Provide the (X, Y) coordinate of the cell's center where the given text is located.  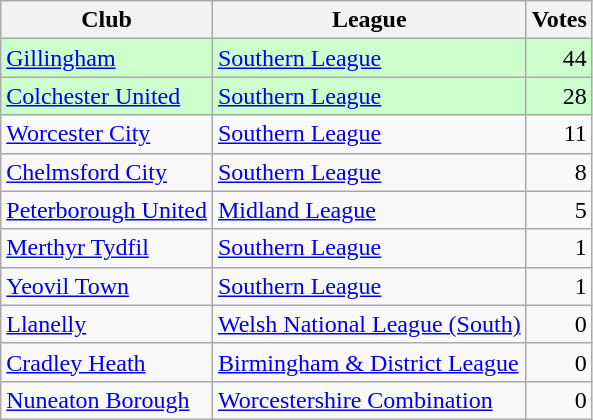
8 (559, 172)
Worcestershire Combination (369, 400)
44 (559, 58)
5 (559, 210)
League (369, 20)
Llanelly (107, 324)
Cradley Heath (107, 362)
11 (559, 134)
Peterborough United (107, 210)
Chelmsford City (107, 172)
Votes (559, 20)
Nuneaton Borough (107, 400)
Merthyr Tydfil (107, 248)
Colchester United (107, 96)
Gillingham (107, 58)
Birmingham & District League (369, 362)
28 (559, 96)
Worcester City (107, 134)
Midland League (369, 210)
Club (107, 20)
Welsh National League (South) (369, 324)
Yeovil Town (107, 286)
